Find where the given text appears and provide that cell's center as (X, Y) coordinate. 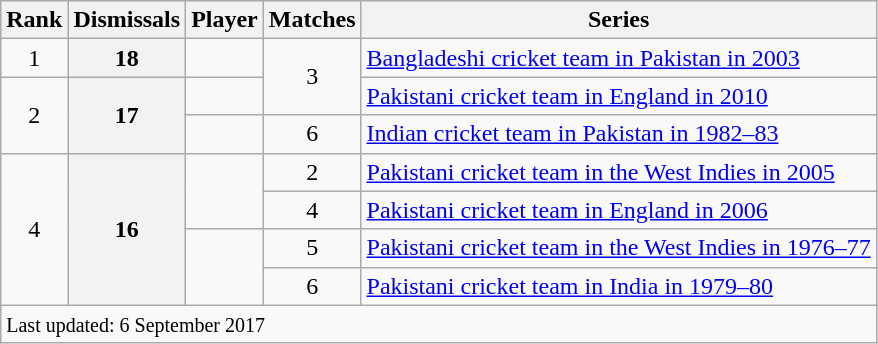
Indian cricket team in Pakistan in 1982–83 (618, 134)
Pakistani cricket team in England in 2010 (618, 96)
17 (127, 115)
Pakistani cricket team in the West Indies in 1976–77 (618, 248)
Last updated: 6 September 2017 (439, 324)
Series (618, 20)
Matches (312, 20)
16 (127, 229)
Player (225, 20)
3 (312, 77)
18 (127, 58)
Rank (34, 20)
Bangladeshi cricket team in Pakistan in 2003 (618, 58)
Dismissals (127, 20)
Pakistani cricket team in India in 1979–80 (618, 286)
1 (34, 58)
Pakistani cricket team in the West Indies in 2005 (618, 172)
Pakistani cricket team in England in 2006 (618, 210)
5 (312, 248)
